Identify which cell holds the provided text, then report its (x, y) central coordinate. 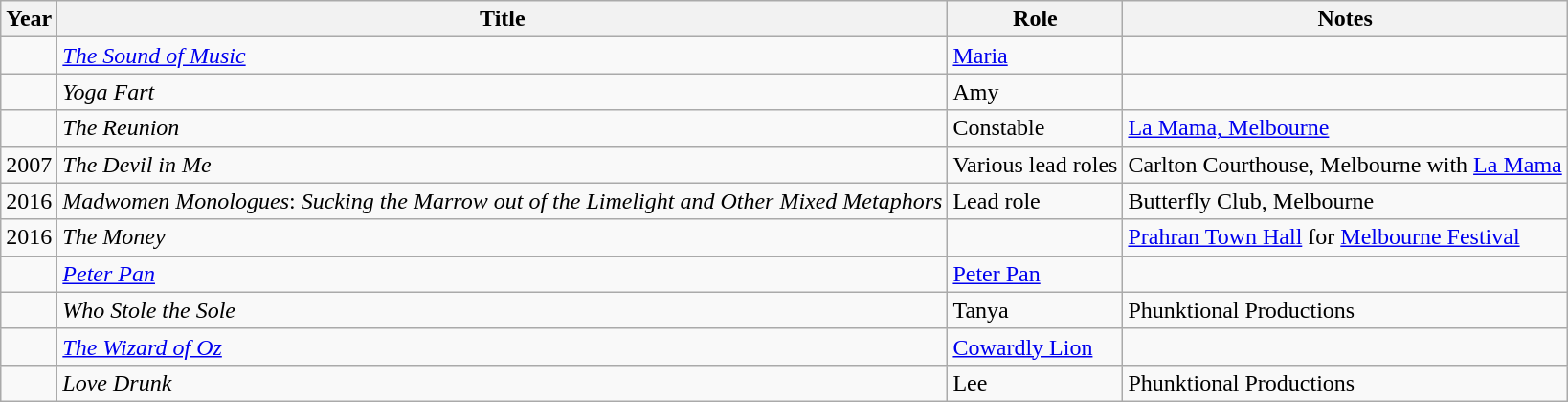
La Mama, Melbourne (1345, 128)
The Reunion (503, 128)
Maria (1036, 56)
Yoga Fart (503, 92)
The Wizard of Oz (503, 346)
Cowardly Lion (1036, 346)
Notes (1345, 19)
Carlton Courthouse, Melbourne with La Mama (1345, 165)
Who Stole the Sole (503, 310)
The Sound of Music (503, 56)
Madwomen Monologues: Sucking the Marrow out of the Limelight and Other Mixed Metaphors (503, 201)
Role (1036, 19)
Prahran Town Hall for Melbourne Festival (1345, 237)
Tanya (1036, 310)
Amy (1036, 92)
Various lead roles (1036, 165)
Year (29, 19)
The Devil in Me (503, 165)
Lead role (1036, 201)
Constable (1036, 128)
2007 (29, 165)
Love Drunk (503, 383)
The Money (503, 237)
Title (503, 19)
Butterfly Club, Melbourne (1345, 201)
Lee (1036, 383)
